Return the (X, Y) coordinate for the center point of the cell that contains the specified text.  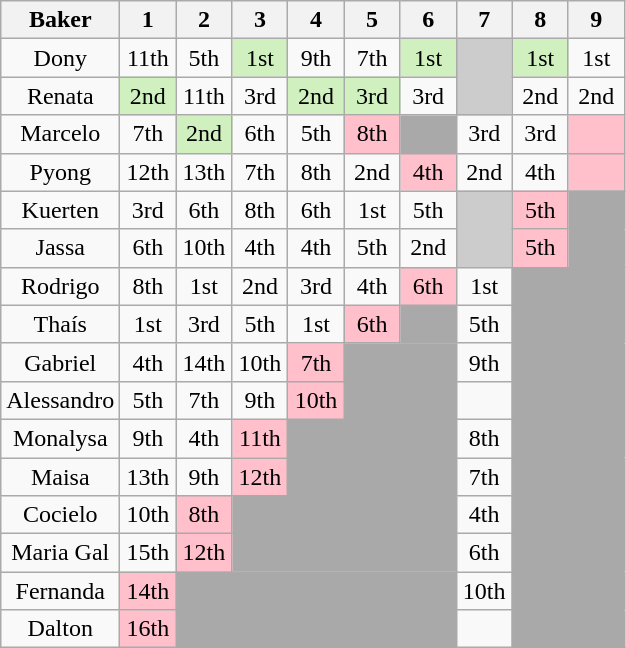
Baker (60, 20)
2 (204, 20)
Renata (60, 96)
4 (316, 20)
Pyong (60, 172)
Cocielo (60, 515)
Alessandro (60, 400)
8 (540, 20)
6 (428, 20)
1 (148, 20)
Kuerten (60, 210)
Gabriel (60, 362)
16th (148, 629)
Rodrigo (60, 286)
Marcelo (60, 134)
Maria Gal (60, 553)
15th (148, 553)
Maisa (60, 477)
5 (372, 20)
9 (596, 20)
7 (484, 20)
Dony (60, 58)
3 (260, 20)
Monalysa (60, 438)
Jassa (60, 248)
Dalton (60, 629)
Thaís (60, 324)
Fernanda (60, 591)
